Return the [X, Y] coordinate for the center point of the cell that contains the specified text.  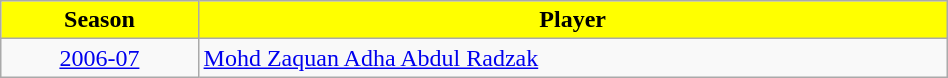
Mohd Zaquan Adha Abdul Radzak [572, 58]
Season [100, 20]
2006-07 [100, 58]
Player [572, 20]
